Capture the cell that displays the provided text and extract its (X, Y) central coordinate. 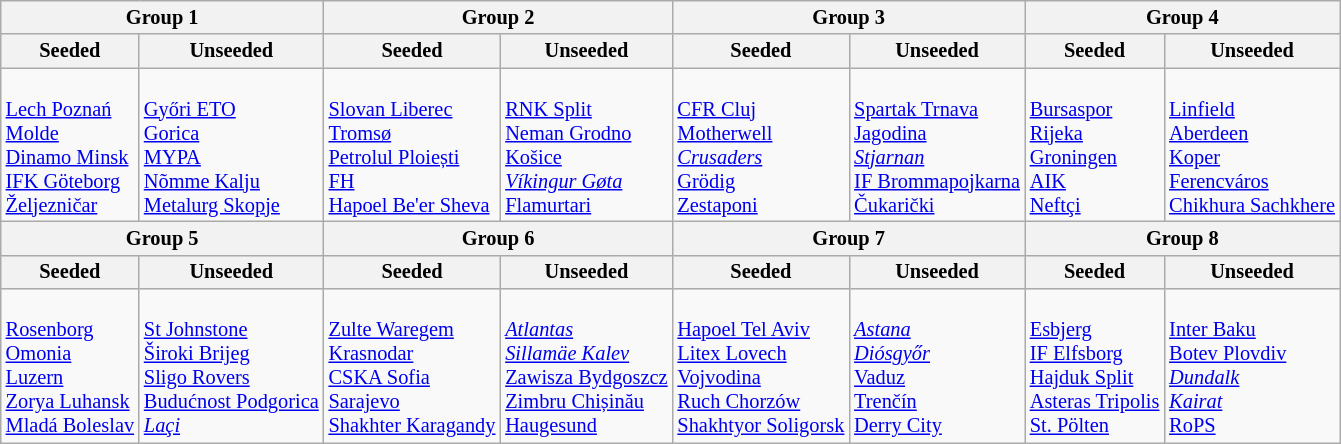
Group 2 (498, 17)
Zulte Waregem Krasnodar CSKA Sofia Sarajevo Shakhter Karagandy (412, 366)
Linfield Aberdeen Koper Ferencváros Chikhura Sachkhere (1252, 145)
Group 7 (848, 238)
Group 8 (1182, 238)
Group 6 (498, 238)
Atlantas Sillamäe Kalev Zawisza Bydgoszcz Zimbru Chișinău Haugesund (586, 366)
Group 5 (162, 238)
Bursaspor Rijeka Groningen AIK Neftçi (1094, 145)
Hapoel Tel Aviv Litex Lovech Vojvodina Ruch Chorzów Shakhtyor Soligorsk (760, 366)
CFR Cluj Motherwell Crusaders Grödig Zestaponi (760, 145)
Lech Poznań Molde Dinamo Minsk IFK Göteborg Željezničar (70, 145)
Slovan Liberec Tromsø Petrolul Ploiești FH Hapoel Be'er Sheva (412, 145)
Győri ETO Gorica MYPA Nõmme Kalju Metalurg Skopje (232, 145)
Esbjerg IF Elfsborg Hajduk Split Asteras Tripolis St. Pölten (1094, 366)
Group 3 (848, 17)
St Johnstone Široki Brijeg Sligo Rovers Budućnost Podgorica Laçi (232, 366)
Group 4 (1182, 17)
Group 1 (162, 17)
Spartak Trnava Jagodina Stjarnan IF Brommapojkarna Čukarički (937, 145)
Rosenborg Omonia Luzern Zorya Luhansk Mladá Boleslav (70, 366)
RNK Split Neman Grodno Košice Víkingur Gøta Flamurtari (586, 145)
Inter Baku Botev Plovdiv Dundalk Kairat RoPS (1252, 366)
Astana Diósgyőr Vaduz Trenčín Derry City (937, 366)
